Locate the cell with the specified text and output its (X, Y) center coordinate. 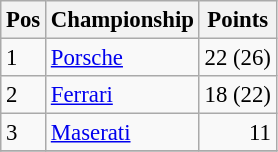
Pos (24, 20)
Ferrari (123, 95)
3 (24, 133)
Points (238, 20)
2 (24, 95)
11 (238, 133)
18 (22) (238, 95)
22 (26) (238, 58)
Championship (123, 20)
Maserati (123, 133)
Porsche (123, 58)
1 (24, 58)
